Scan for the cell matching the given text and deliver its [X, Y] coordinate at center. 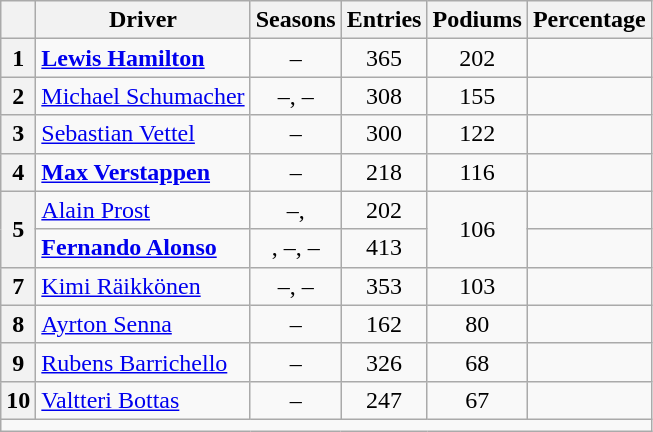
Driver [143, 20]
Michael Schumacher [143, 96]
Max Verstappen [143, 172]
247 [384, 400]
7 [18, 286]
68 [477, 362]
Kimi Räikkönen [143, 286]
10 [18, 400]
2 [18, 96]
, –, – [296, 248]
9 [18, 362]
155 [477, 96]
Podiums [477, 20]
3 [18, 134]
162 [384, 324]
365 [384, 58]
80 [477, 324]
Seasons [296, 20]
Sebastian Vettel [143, 134]
Entries [384, 20]
116 [477, 172]
308 [384, 96]
Lewis Hamilton [143, 58]
218 [384, 172]
–, [296, 210]
Percentage [589, 20]
5 [18, 229]
Ayrton Senna [143, 324]
8 [18, 324]
103 [477, 286]
413 [384, 248]
122 [477, 134]
Rubens Barrichello [143, 362]
Valtteri Bottas [143, 400]
4 [18, 172]
300 [384, 134]
106 [477, 229]
326 [384, 362]
67 [477, 400]
Fernando Alonso [143, 248]
Alain Prost [143, 210]
353 [384, 286]
1 [18, 58]
